Determine the [X, Y] coordinate at the center of the cell enclosing the given text.  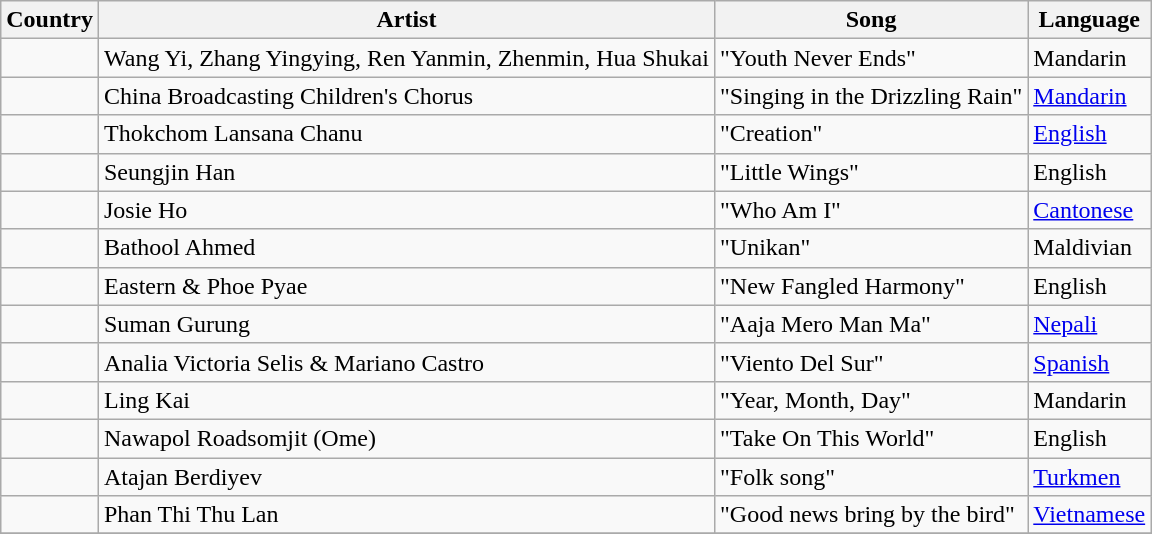
"Year, Month, Day" [870, 400]
"Singing in the Drizzling Rain" [870, 96]
Atajan Berdiyev [406, 477]
"Take On This World" [870, 438]
Analia Victoria Selis & Mariano Castro [406, 362]
"Creation" [870, 134]
Vietnamese [1090, 515]
"Unikan" [870, 248]
Country [50, 20]
Suman Gurung [406, 324]
Artist [406, 20]
Turkmen [1090, 477]
Maldivian [1090, 248]
Spanish [1090, 362]
"New Fangled Harmony" [870, 286]
Seungjin Han [406, 172]
Cantonese [1090, 210]
Wang Yi, Zhang Yingying, Ren Yanmin, Zhenmin, Hua Shukai [406, 58]
"Youth Never Ends" [870, 58]
China Broadcasting Children's Chorus [406, 96]
"Little Wings" [870, 172]
Language [1090, 20]
Bathool Ahmed [406, 248]
Eastern & Phoe Pyae [406, 286]
Josie Ho [406, 210]
Song [870, 20]
Ling Kai [406, 400]
"Aaja Mero Man Ma" [870, 324]
"Who Am I" [870, 210]
Thokchom Lansana Chanu [406, 134]
Phan Thi Thu Lan [406, 515]
"Viento Del Sur" [870, 362]
Nawapol Roadsomjit (Ome) [406, 438]
Nepali [1090, 324]
"Folk song" [870, 477]
"Good news bring by the bird" [870, 515]
